From the cell containing the given text, extract its center point as (x, y) coordinate. 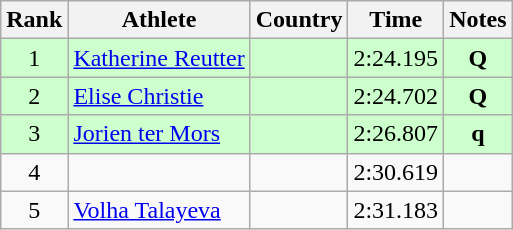
Country (299, 20)
Rank (34, 20)
4 (34, 172)
1 (34, 58)
Elise Christie (159, 96)
3 (34, 134)
Katherine Reutter (159, 58)
Volha Talayeva (159, 210)
Athlete (159, 20)
Notes (478, 20)
2:31.183 (396, 210)
Time (396, 20)
2:26.807 (396, 134)
Jorien ter Mors (159, 134)
2:24.702 (396, 96)
2:30.619 (396, 172)
2:24.195 (396, 58)
2 (34, 96)
5 (34, 210)
q (478, 134)
